Identify which cell holds the provided text, then report its [X, Y] central coordinate. 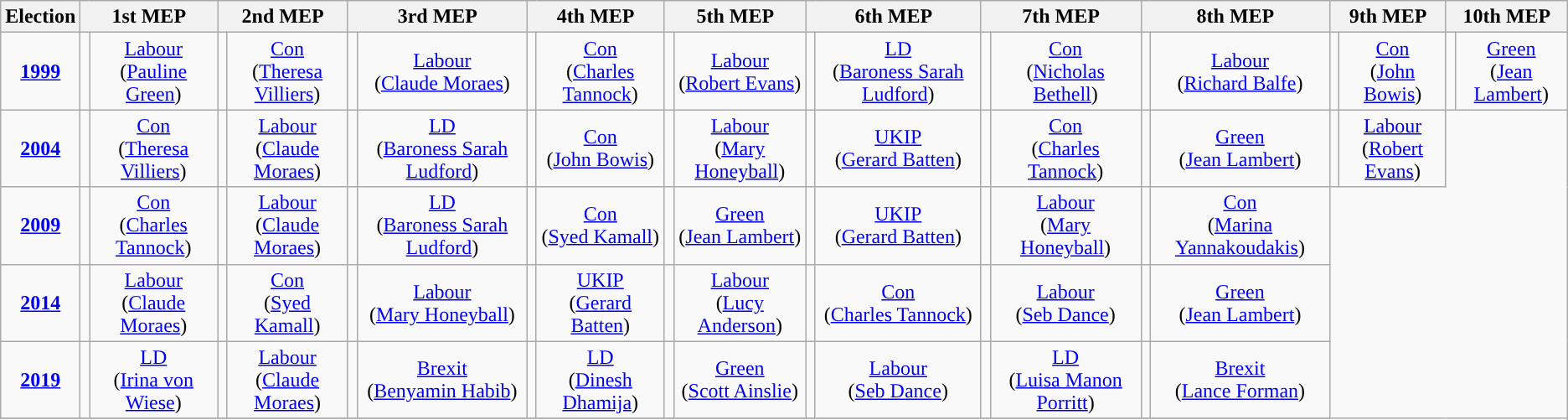
Labour(Richard Balfe) [1240, 71]
Labour(Lucy Anderson) [740, 303]
1999 [40, 71]
2nd MEP [283, 17]
9th MEP [1388, 17]
4th MEP [596, 17]
2019 [40, 380]
2014 [40, 303]
2004 [40, 148]
6th MEP [893, 17]
Con(Marina Yannakoudakis) [1240, 226]
10th MEP [1506, 17]
3rd MEP [437, 17]
5th MEP [735, 17]
2009 [40, 226]
8th MEP [1235, 17]
LD(Luisa Manon Porritt) [1065, 380]
Brexit(Benyamin Habib) [442, 380]
Election [40, 17]
Con(Nicholas Bethell) [1065, 71]
7th MEP [1060, 17]
LD(Irina von Wiese) [154, 380]
1st MEP [149, 17]
Brexit(Lance Forman) [1240, 380]
Labour(Pauline Green) [154, 71]
LD(Dinesh Dhamija) [600, 380]
Green(Scott Ainslie) [740, 380]
